Scan for the cell matching the given text and deliver its (x, y) coordinate at center. 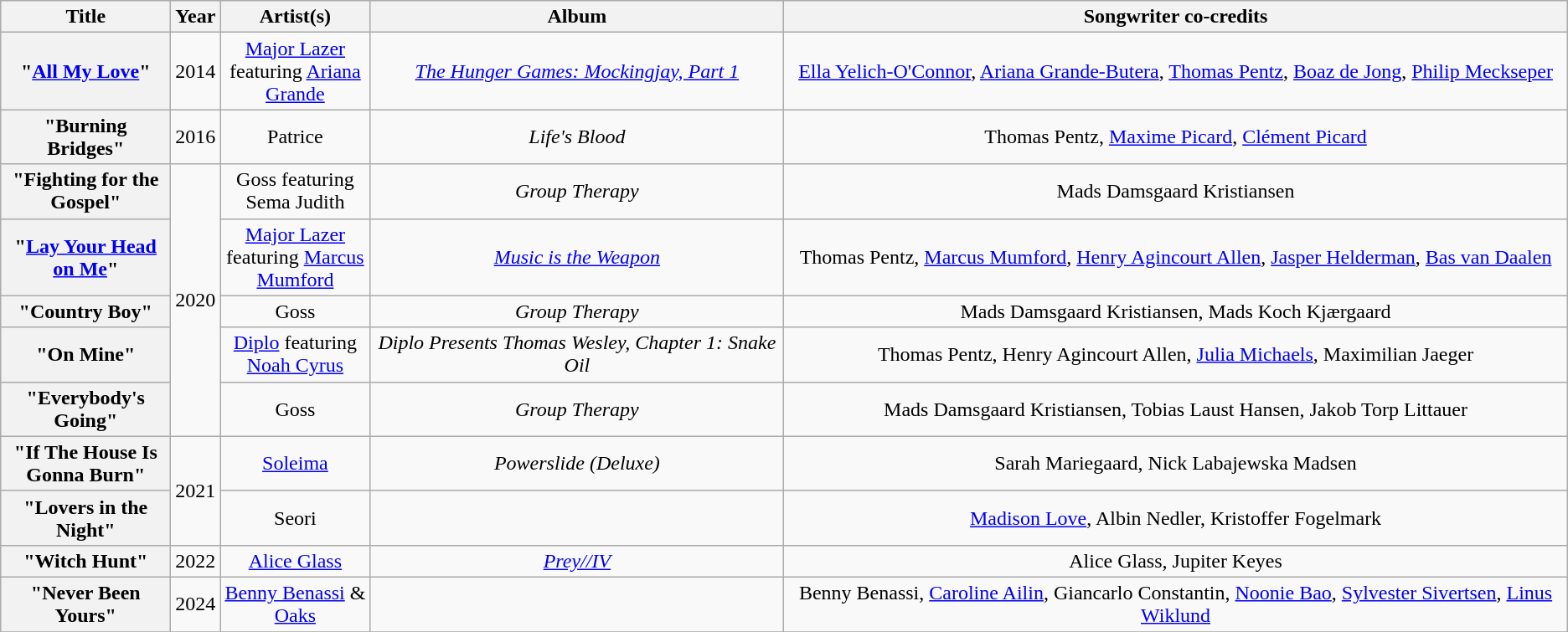
Diplo Presents Thomas Wesley, Chapter 1: Snake Oil (577, 355)
2022 (196, 561)
"Country Boy" (85, 311)
Mads Damsgaard Kristiansen, Tobias Laust Hansen, Jakob Torp Littauer (1176, 408)
2016 (196, 137)
2014 (196, 71)
Alice Glass (295, 561)
2020 (196, 300)
Year (196, 17)
Artist(s) (295, 17)
2021 (196, 491)
Major Lazer featuring Marcus Mumford (295, 257)
Major Lazer featuring Ariana Grande (295, 71)
"Never Been Yours" (85, 604)
Ella Yelich-O'Connor, Ariana Grande-Butera, Thomas Pentz, Boaz de Jong, Philip Meckseper (1176, 71)
The Hunger Games: Mockingjay, Part 1 (577, 71)
Thomas Pentz, Maxime Picard, Clément Picard (1176, 137)
"All My Love" (85, 71)
"Burning Bridges" (85, 137)
Madison Love, Albin Nedler, Kristoffer Fogelmark (1176, 517)
"Lovers in the Night" (85, 517)
Powerslide (Deluxe) (577, 464)
2024 (196, 604)
Mads Damsgaard Kristiansen (1176, 191)
Seori (295, 517)
Patrice (295, 137)
Sarah Mariegaard, Nick Labajewska Madsen (1176, 464)
Benny Benassi, Caroline Ailin, Giancarlo Constantin, Noonie Bao, Sylvester Sivertsen, Linus Wiklund (1176, 604)
"If The House Is Gonna Burn" (85, 464)
Music is the Weapon (577, 257)
Goss featuring Sema Judith (295, 191)
Songwriter co-credits (1176, 17)
Thomas Pentz, Henry Agincourt Allen, Julia Michaels, Maximilian Jaeger (1176, 355)
Life's Blood (577, 137)
Diplo featuring Noah Cyrus (295, 355)
"Everybody's Going" (85, 408)
Soleima (295, 464)
Album (577, 17)
Thomas Pentz, Marcus Mumford, Henry Agincourt Allen, Jasper Helderman, Bas van Daalen (1176, 257)
"Lay Your Head on Me" (85, 257)
"On Mine" (85, 355)
Prey//IV (577, 561)
Benny Benassi & Oaks (295, 604)
"Fighting for the Gospel" (85, 191)
"Witch Hunt" (85, 561)
Title (85, 17)
Alice Glass, Jupiter Keyes (1176, 561)
Mads Damsgaard Kristiansen, Mads Koch Kjærgaard (1176, 311)
